Find where the given text appears and provide that cell's center as (x, y) coordinate. 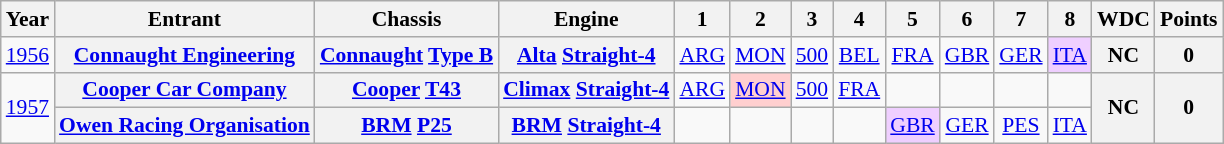
Connaught Engineering (184, 55)
Climax Straight-4 (586, 90)
7 (1020, 19)
5 (912, 19)
Chassis (406, 19)
Cooper Car Company (184, 90)
WDC (1124, 19)
BRM P25 (406, 126)
Cooper T43 (406, 90)
4 (859, 19)
1 (702, 19)
Connaught Type B (406, 55)
Points (1189, 19)
Alta Straight-4 (586, 55)
3 (812, 19)
BEL (859, 55)
1956 (28, 55)
Year (28, 19)
PES (1020, 126)
2 (760, 19)
BRM Straight-4 (586, 126)
Owen Racing Organisation (184, 126)
Entrant (184, 19)
Engine (586, 19)
8 (1070, 19)
1957 (28, 108)
6 (968, 19)
